Detect which cell encompasses the target text, then output its (X, Y) center coordinate. 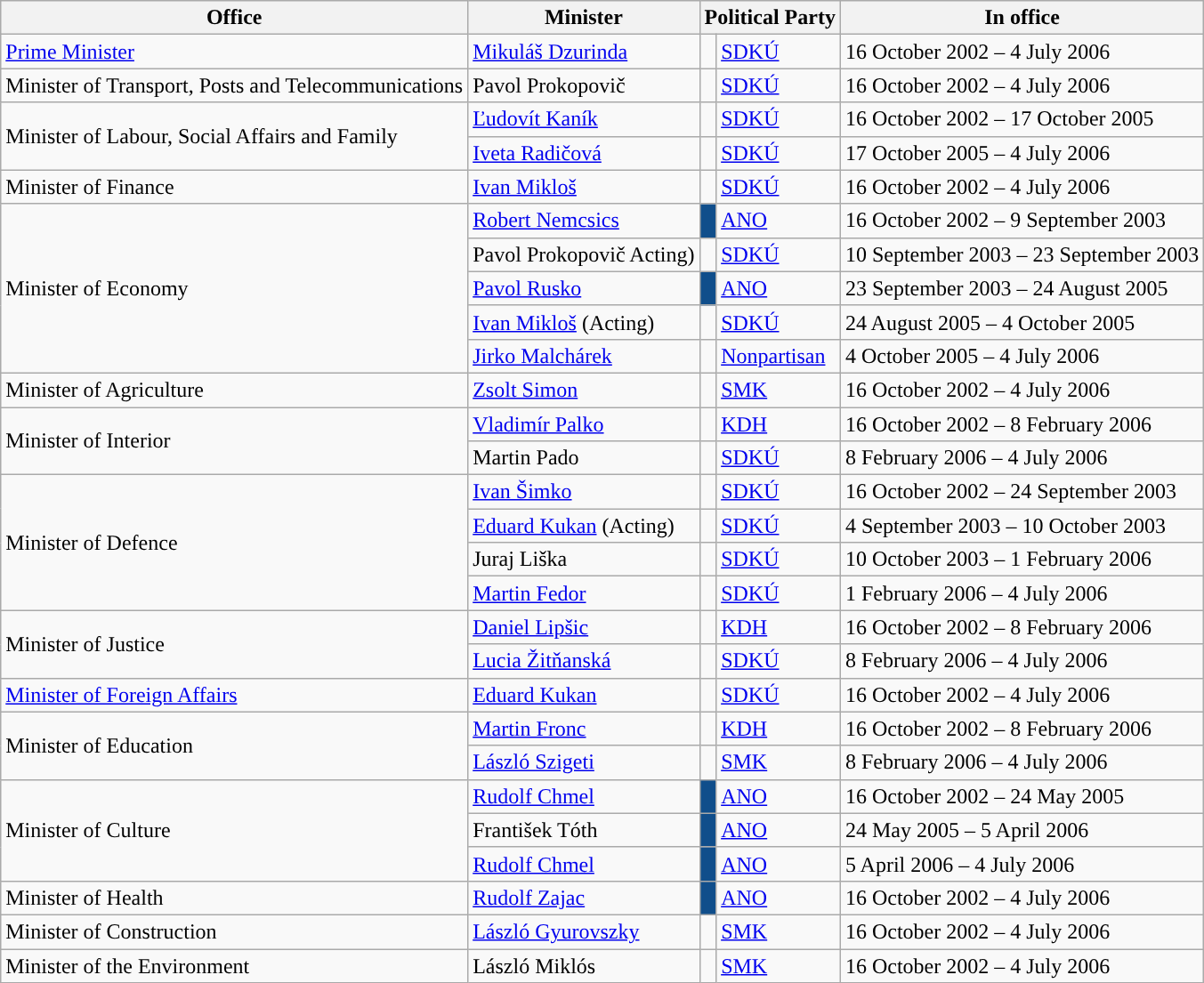
10 October 2003 – 1 February 2006 (1022, 560)
Eduard Kukan (584, 695)
Ivan Mikloš (584, 187)
Ľudovít Kaník (584, 119)
Prime Minister (235, 52)
Rudolf Zajac (584, 898)
4 October 2005 – 4 July 2006 (1022, 356)
Minister of Construction (235, 931)
1 February 2006 – 4 July 2006 (1022, 593)
23 September 2003 – 24 August 2005 (1022, 288)
24 May 2005 – 5 April 2006 (1022, 830)
Martin Fronc (584, 729)
16 October 2002 – 17 October 2005 (1022, 119)
Minister of Foreign Affairs (235, 695)
10 September 2003 – 23 September 2003 (1022, 254)
Political Party (770, 18)
Minister of Interior (235, 441)
16 October 2002 – 24 September 2003 (1022, 492)
Office (235, 18)
16 October 2002 – 24 May 2005 (1022, 796)
Jirko Malchárek (584, 356)
In office (1022, 18)
Minister of the Environment (235, 965)
Juraj Liška (584, 560)
Daniel Lipšic (584, 627)
László Miklós (584, 965)
Nonpartisan (779, 356)
Lucia Žitňanská (584, 661)
24 August 2005 – 4 October 2005 (1022, 322)
Pavol Prokopovič (584, 85)
Minister (584, 18)
Robert Nemcsics (584, 221)
Minister of Transport, Posts and Telecommunications (235, 85)
Minister of Labour, Social Affairs and Family (235, 136)
Minister of Justice (235, 644)
Minister of Defence (235, 543)
László Gyurovszky (584, 931)
Ivan Mikloš (Acting) (584, 322)
Vladimír Palko (584, 424)
Minister of Health (235, 898)
Minister of Culture (235, 830)
Minister of Finance (235, 187)
Minister of Education (235, 745)
Pavol Rusko (584, 288)
Pavol Prokopovič Acting) (584, 254)
Eduard Kukan (Acting) (584, 526)
Iveta Radičová (584, 153)
Martin Pado (584, 458)
Minister of Economy (235, 288)
17 October 2005 – 4 July 2006 (1022, 153)
László Szigeti (584, 762)
16 October 2002 – 9 September 2003 (1022, 221)
5 April 2006 – 4 July 2006 (1022, 864)
František Tóth (584, 830)
Mikuláš Dzurinda (584, 52)
Zsolt Simon (584, 390)
Martin Fedor (584, 593)
Ivan Šimko (584, 492)
Minister of Agriculture (235, 390)
4 September 2003 – 10 October 2003 (1022, 526)
